Extract the [X, Y] coordinate from the center of the cell holding the provided text.  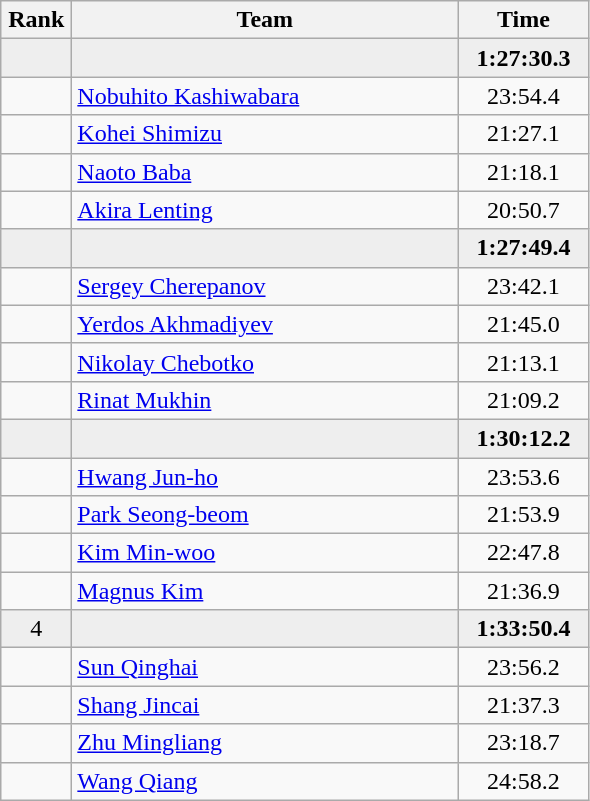
Sun Qinghai [265, 667]
Nikolay Chebotko [265, 362]
Shang Jincai [265, 705]
Magnus Kim [265, 591]
Time [524, 20]
Kim Min-woo [265, 553]
1:27:49.4 [524, 248]
Yerdos Akhmadiyev [265, 324]
Team [265, 20]
20:50.7 [524, 210]
Hwang Jun-ho [265, 477]
1:30:12.2 [524, 438]
Naoto Baba [265, 172]
23:56.2 [524, 667]
21:13.1 [524, 362]
Nobuhito Kashiwabara [265, 96]
23:53.6 [524, 477]
23:54.4 [524, 96]
Sergey Cherepanov [265, 286]
1:33:50.4 [524, 629]
Rank [36, 20]
Zhu Mingliang [265, 743]
22:47.8 [524, 553]
21:36.9 [524, 591]
21:27.1 [524, 134]
Park Seong-beom [265, 515]
Kohei Shimizu [265, 134]
23:18.7 [524, 743]
21:09.2 [524, 400]
21:18.1 [524, 172]
21:45.0 [524, 324]
1:27:30.3 [524, 58]
Akira Lenting [265, 210]
24:58.2 [524, 781]
23:42.1 [524, 286]
Wang Qiang [265, 781]
21:37.3 [524, 705]
4 [36, 629]
21:53.9 [524, 515]
Rinat Mukhin [265, 400]
